Return [x, y] of the center of cell containing provided text 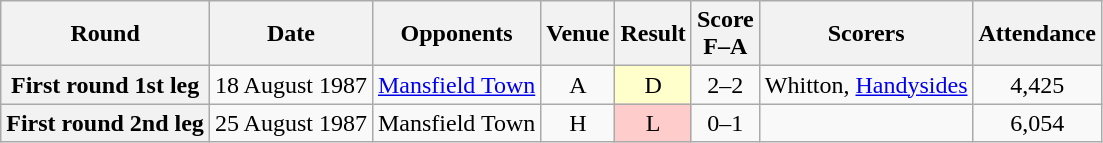
Date [290, 34]
18 August 1987 [290, 85]
Result [653, 34]
Scorers [866, 34]
Round [106, 34]
H [578, 123]
Venue [578, 34]
25 August 1987 [290, 123]
First round 1st leg [106, 85]
6,054 [1037, 123]
ScoreF–A [725, 34]
Opponents [456, 34]
L [653, 123]
D [653, 85]
Whitton, Handysides [866, 85]
First round 2nd leg [106, 123]
0–1 [725, 123]
Attendance [1037, 34]
2–2 [725, 85]
4,425 [1037, 85]
A [578, 85]
